Scan for the cell matching the given text and deliver its [X, Y] coordinate at center. 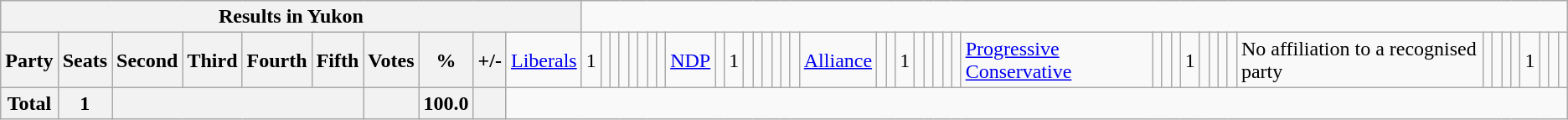
+/- [489, 60]
Liberals [544, 60]
100.0 [446, 103]
Third [213, 60]
Progressive Conservative [1057, 60]
Results in Yukon [291, 17]
Second [147, 60]
Fourth [276, 60]
Total [29, 103]
NDP [690, 60]
Seats [85, 60]
Fifth [338, 60]
Alliance [838, 60]
No affiliation to a recognised party [1359, 60]
Party [29, 60]
Votes [391, 60]
% [446, 60]
